Return the [x, y] coordinate for the center point of the cell that contains the specified text.  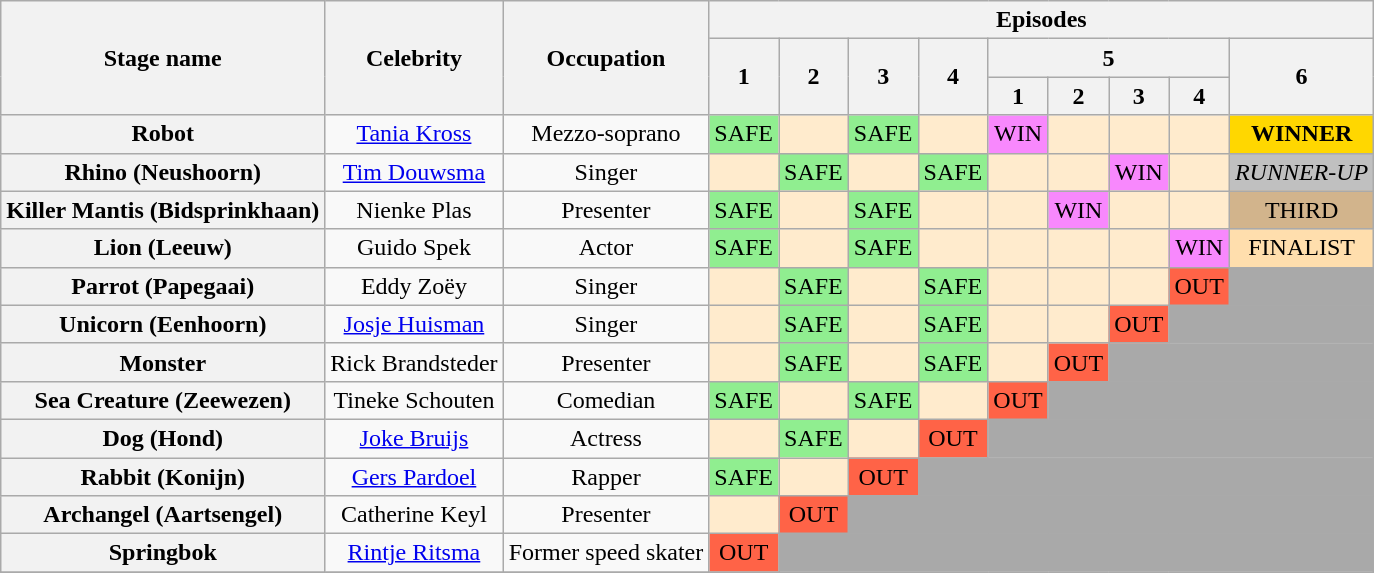
Guido Spek [414, 248]
WINNER [1301, 134]
FINALIST [1301, 248]
Mezzo-soprano [606, 134]
THIRD [1301, 210]
6 [1301, 77]
Dog (Hond) [163, 438]
Actress [606, 438]
Unicorn (Eenhoorn) [163, 324]
Occupation [606, 58]
Nienke Plas [414, 210]
Tineke Schouten [414, 400]
Stage name [163, 58]
Tania Kross [414, 134]
Actor [606, 248]
RUNNER-UP [1301, 172]
Former speed skater [606, 553]
Parrot (Papegaai) [163, 286]
Rapper [606, 477]
Tim Douwsma [414, 172]
Rhino (Neushoorn) [163, 172]
Rintje Ritsma [414, 553]
Rabbit (Konijn) [163, 477]
Comedian [606, 400]
Killer Mantis (Bidsprinkhaan) [163, 210]
Rick Brandsteder [414, 362]
Gers Pardoel [414, 477]
Monster [163, 362]
Archangel (Aartsengel) [163, 515]
Lion (Leeuw) [163, 248]
Celebrity [414, 58]
Joke Bruijs [414, 438]
Episodes [1042, 20]
Josje Huisman [414, 324]
Eddy Zoëy [414, 286]
Springbok [163, 553]
Catherine Keyl [414, 515]
Robot [163, 134]
5 [1109, 58]
Sea Creature (Zeewezen) [163, 400]
